Search for the cell housing the specified text and yield its (x, y) center coordinate. 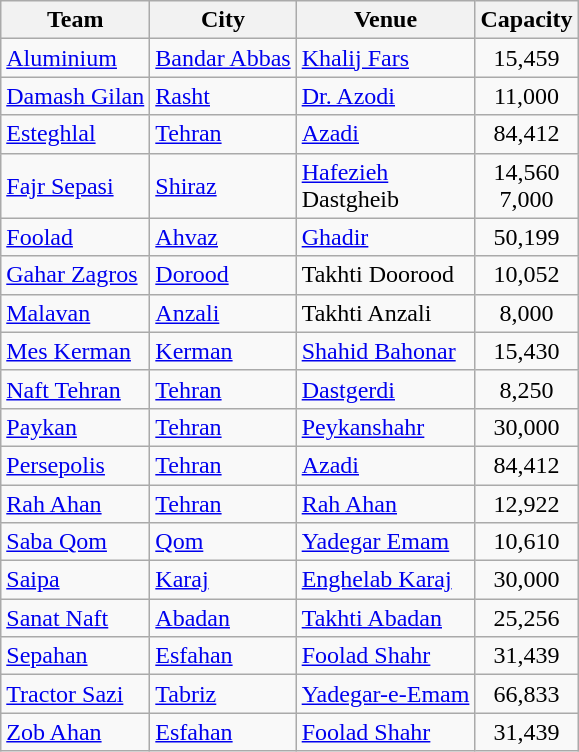
Ghadir (386, 237)
Gahar Zagros (76, 275)
Saipa (76, 580)
Karaj (223, 580)
Enghelab Karaj (386, 580)
Ahvaz (223, 237)
Tabriz (223, 694)
15,430 (526, 351)
Mes Kerman (76, 351)
12,922 (526, 503)
Dastgerdi (386, 389)
Fajr Sepasi (76, 186)
Damash Gilan (76, 96)
Team (76, 20)
Malavan (76, 313)
Capacity (526, 20)
Naft Tehran (76, 389)
Esteghlal (76, 134)
Khalij Fars (386, 58)
Takhti Abadan (386, 618)
Aluminium (76, 58)
Persepolis (76, 465)
10,052 (526, 275)
Peykanshahr (386, 427)
Anzali (223, 313)
66,833 (526, 694)
Foolad (76, 237)
Kerman (223, 351)
Venue (386, 20)
10,610 (526, 542)
City (223, 20)
Sanat Naft (76, 618)
Dr. Azodi (386, 96)
11,000 (526, 96)
8,250 (526, 389)
Saba Qom (76, 542)
Shahid Bahonar (386, 351)
Zob Ahan (76, 732)
Paykan (76, 427)
Takhti Anzali (386, 313)
8,000 (526, 313)
Bandar Abbas (223, 58)
Abadan (223, 618)
14,5607,000 (526, 186)
Qom (223, 542)
Tractor Sazi (76, 694)
50,199 (526, 237)
25,256 (526, 618)
Yadegar-e-Emam (386, 694)
Rasht (223, 96)
Shiraz (223, 186)
HafeziehDastgheib (386, 186)
Dorood (223, 275)
Takhti Doorood (386, 275)
Sepahan (76, 656)
15,459 (526, 58)
Yadegar Emam (386, 542)
